Extract the (x, y) coordinate from the center of the cell holding the provided text.  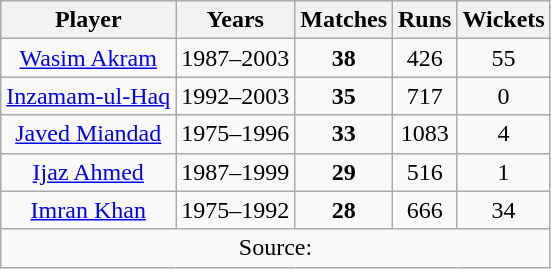
Inzamam-ul-Haq (88, 96)
4 (504, 134)
Wasim Akram (88, 58)
1975–1992 (236, 210)
Years (236, 20)
Imran Khan (88, 210)
28 (344, 210)
1992–2003 (236, 96)
Wickets (504, 20)
Player (88, 20)
35 (344, 96)
1987–1999 (236, 172)
Javed Miandad (88, 134)
Ijaz Ahmed (88, 172)
Runs (425, 20)
38 (344, 58)
29 (344, 172)
Matches (344, 20)
1083 (425, 134)
0 (504, 96)
34 (504, 210)
55 (504, 58)
33 (344, 134)
717 (425, 96)
426 (425, 58)
Source: (276, 248)
1975–1996 (236, 134)
1987–2003 (236, 58)
516 (425, 172)
666 (425, 210)
1 (504, 172)
